Pinpoint the cell where the given text exists, returning its (X, Y) midpoint coordinate. 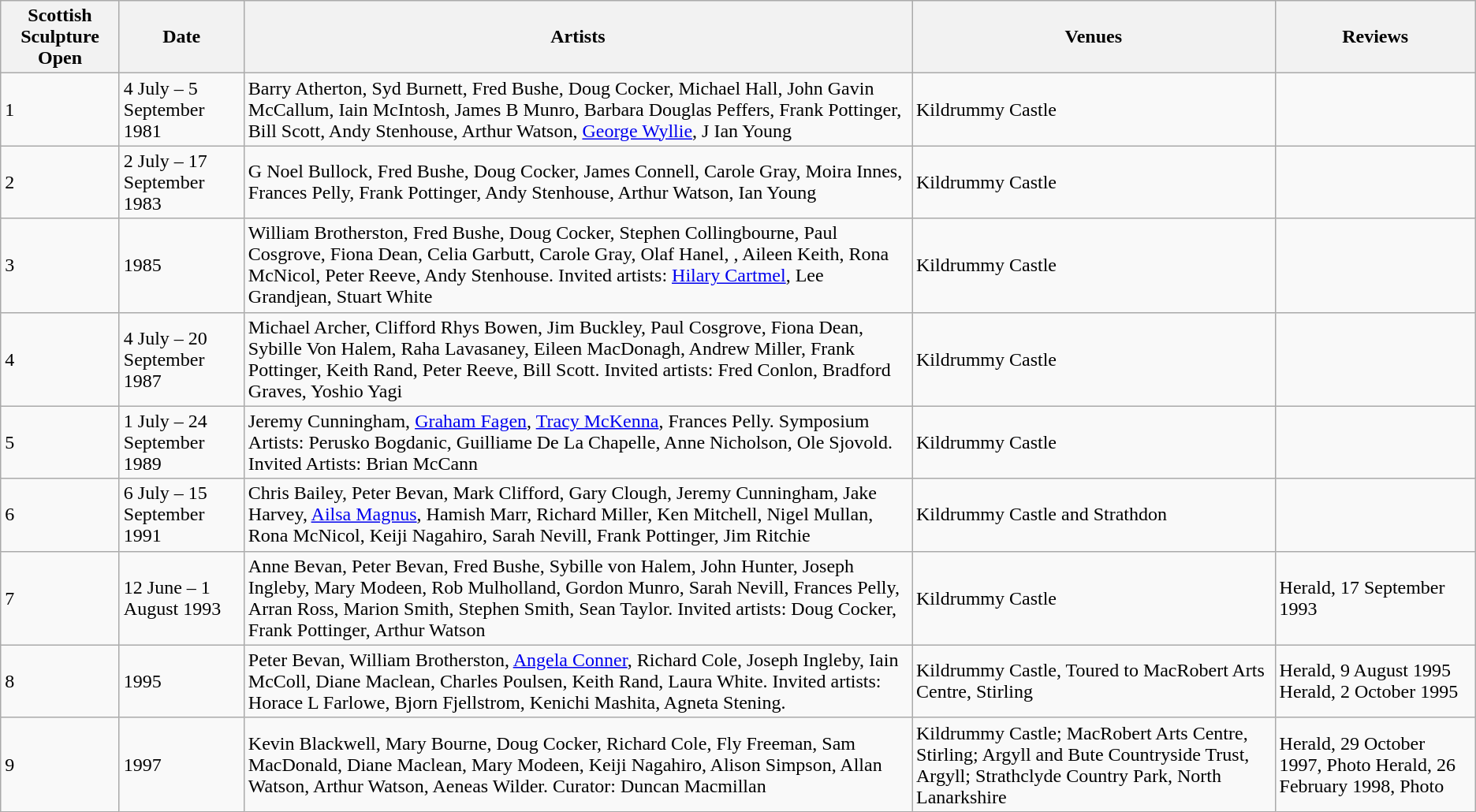
Herald, 9 August 1995 Herald, 2 October 1995 (1375, 681)
2 (60, 182)
Scottish Sculpture Open (60, 37)
Kildrummy Castle and Strathdon (1093, 515)
Herald, 29 October 1997, Photo Herald, 26 February 1998, Photo (1375, 765)
6 July – 15 September 1991 (181, 515)
1995 (181, 681)
Kildrummy Castle, Toured to MacRobert Arts Centre, Stirling (1093, 681)
7 (60, 598)
Herald, 17 September 1993 (1375, 598)
3 (60, 265)
Kildrummy Castle; MacRobert Arts Centre, Stirling; Argyll and Bute Countryside Trust, Argyll; Strathclyde Country Park, North Lanarkshire (1093, 765)
9 (60, 765)
Date (181, 37)
1985 (181, 265)
2 July – 17 September 1983 (181, 182)
Artists (577, 37)
1 July – 24 September 1989 (181, 442)
4 July – 20 September 1987 (181, 359)
Venues (1093, 37)
12 June – 1 August 1993 (181, 598)
4 (60, 359)
5 (60, 442)
Reviews (1375, 37)
4 July – 5 September 1981 (181, 110)
1997 (181, 765)
6 (60, 515)
1 (60, 110)
8 (60, 681)
